Pinpoint the cell where the given text exists, returning its [X, Y] midpoint coordinate. 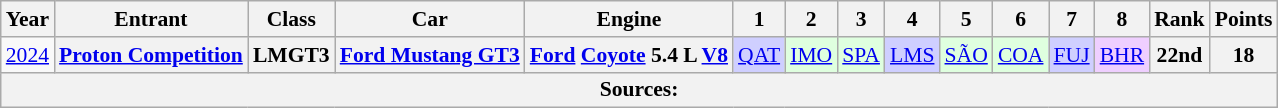
6 [1021, 19]
IMO [811, 55]
SPA [861, 55]
18 [1244, 55]
Ford Coyote 5.4 L V8 [629, 55]
4 [912, 19]
Sources: [640, 90]
QAT [759, 55]
1 [759, 19]
SÃO [966, 55]
Ford Mustang GT3 [430, 55]
Engine [629, 19]
22nd [1180, 55]
LMGT3 [292, 55]
3 [861, 19]
5 [966, 19]
2 [811, 19]
Entrant [151, 19]
COA [1021, 55]
2024 [28, 55]
Class [292, 19]
BHR [1122, 55]
7 [1072, 19]
LMS [912, 55]
8 [1122, 19]
Year [28, 19]
Car [430, 19]
Rank [1180, 19]
FUJ [1072, 55]
Proton Competition [151, 55]
Points [1244, 19]
